Detect which cell encompasses the target text, then output its [x, y] center coordinate. 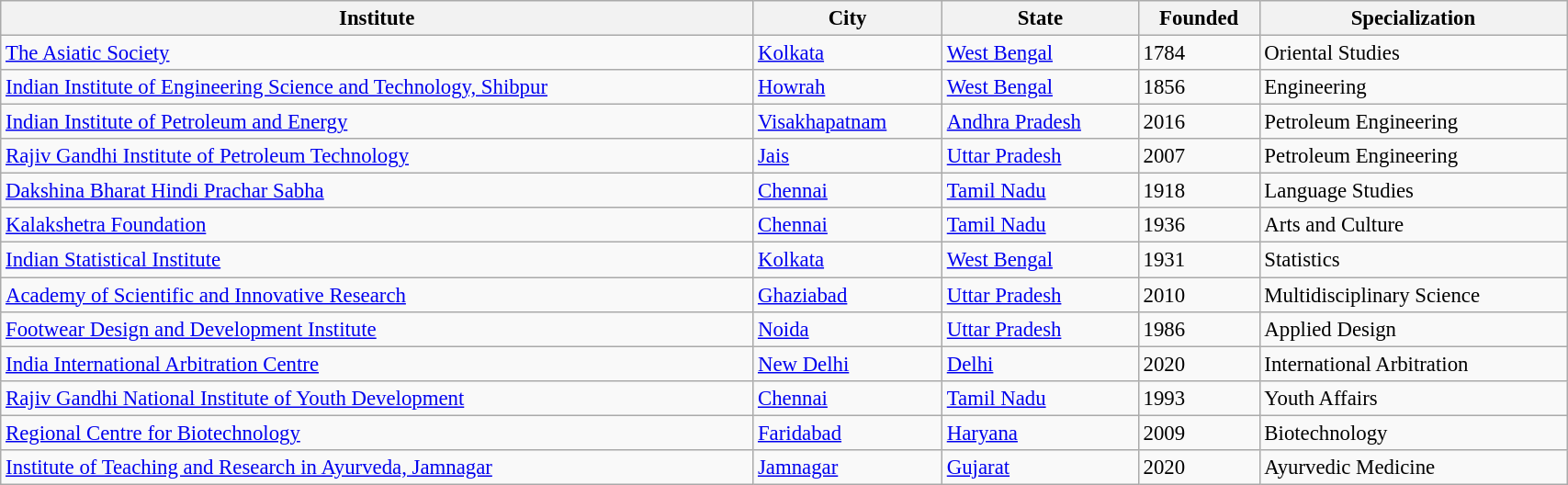
Jais [848, 156]
Engineering [1413, 87]
Dakshina Bharat Hindi Prachar Sabha [377, 191]
Jamnagar [848, 468]
1936 [1199, 225]
1918 [1199, 191]
Gujarat [1040, 468]
2010 [1199, 295]
International Arbitration [1413, 364]
New Delhi [848, 364]
Arts and Culture [1413, 225]
1856 [1199, 87]
Academy of Scientific and Innovative Research [377, 295]
Biotechnology [1413, 433]
State [1040, 18]
Andhra Pradesh [1040, 122]
Multidisciplinary Science [1413, 295]
Delhi [1040, 364]
1993 [1199, 398]
Rajiv Gandhi Institute of Petroleum Technology [377, 156]
2016 [1199, 122]
Faridabad [848, 433]
Howrah [848, 87]
Rajiv Gandhi National Institute of Youth Development [377, 398]
1986 [1199, 329]
Specialization [1413, 18]
Footwear Design and Development Institute [377, 329]
Indian Institute of Petroleum and Energy [377, 122]
Noida [848, 329]
2009 [1199, 433]
The Asiatic Society [377, 53]
1931 [1199, 260]
Regional Centre for Biotechnology [377, 433]
City [848, 18]
Applied Design [1413, 329]
Institute [377, 18]
1784 [1199, 53]
Statistics [1413, 260]
India International Arbitration Centre [377, 364]
Haryana [1040, 433]
Language Studies [1413, 191]
Visakhapatnam [848, 122]
Ayurvedic Medicine [1413, 468]
Ghaziabad [848, 295]
Kalakshetra Foundation [377, 225]
Youth Affairs [1413, 398]
Oriental Studies [1413, 53]
Institute of Teaching and Research in Ayurveda, Jamnagar [377, 468]
2007 [1199, 156]
Founded [1199, 18]
Indian Statistical Institute [377, 260]
Indian Institute of Engineering Science and Technology, Shibpur [377, 87]
